For the text-containing cell, return its midpoint in (X, Y) coordinate format. 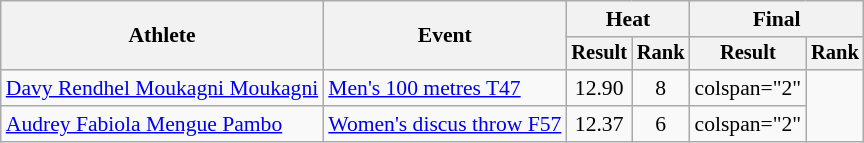
Men's 100 metres T47 (444, 88)
12.37 (599, 124)
Heat (628, 19)
Audrey Fabiola Mengue Pambo (162, 124)
Final (777, 19)
6 (661, 124)
Davy Rendhel Moukagni Moukagni (162, 88)
12.90 (599, 88)
Athlete (162, 36)
Event (444, 36)
Women's discus throw F57 (444, 124)
8 (661, 88)
